Scan for the cell matching the given text and deliver its (X, Y) coordinate at center. 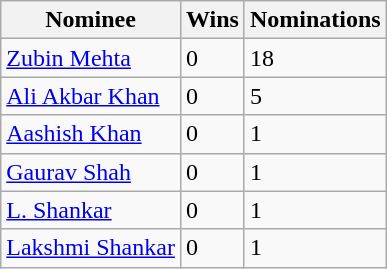
Nominee (91, 20)
Nominations (315, 20)
Lakshmi Shankar (91, 248)
Aashish Khan (91, 134)
5 (315, 96)
Ali Akbar Khan (91, 96)
Zubin Mehta (91, 58)
Gaurav Shah (91, 172)
Wins (212, 20)
18 (315, 58)
L. Shankar (91, 210)
